Return (X, Y) of the center of cell containing provided text 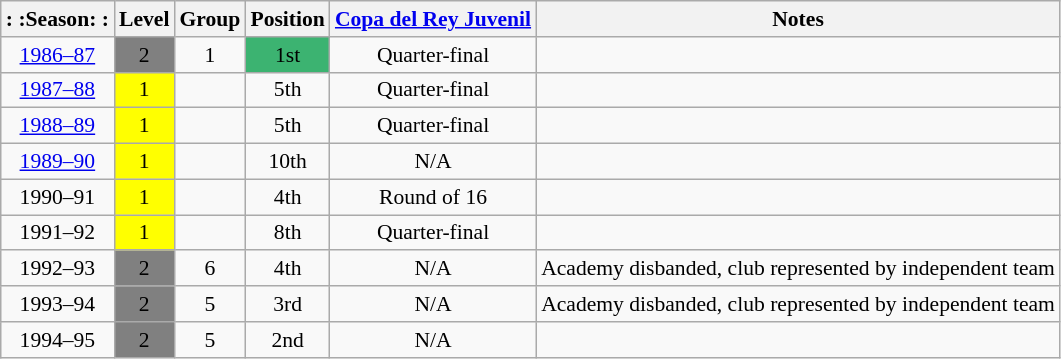
1986–87 (58, 55)
1991–92 (58, 233)
1987–88 (58, 90)
Level (144, 19)
Round of 16 (433, 197)
Group (210, 19)
Position (287, 19)
8th (287, 233)
1992–93 (58, 269)
1st (287, 55)
10th (287, 162)
1989–90 (58, 162)
6 (210, 269)
1993–94 (58, 304)
2nd (287, 340)
: :Season: : (58, 19)
1994–95 (58, 340)
1990–91 (58, 197)
1988–89 (58, 126)
Notes (798, 19)
3rd (287, 304)
Copa del Rey Juvenil (433, 19)
